Find where the given text appears and provide that cell's center as (X, Y) coordinate. 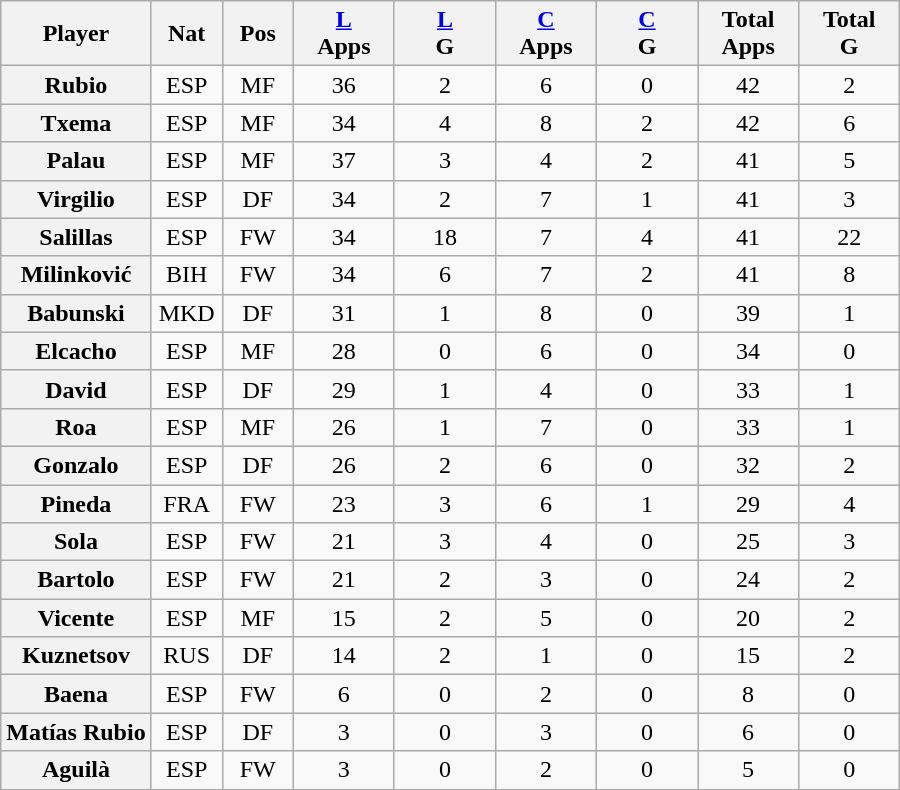
Palau (76, 161)
FRA (186, 503)
28 (344, 351)
L G (444, 34)
Vicente (76, 618)
Gonzalo (76, 465)
36 (344, 85)
18 (444, 237)
Nat (186, 34)
MKD (186, 313)
20 (748, 618)
Elcacho (76, 351)
TotalApps (748, 34)
31 (344, 313)
Sola (76, 542)
LApps (344, 34)
Virgilio (76, 199)
Salillas (76, 237)
Total G (850, 34)
David (76, 389)
Aguilà (76, 770)
32 (748, 465)
24 (748, 580)
Pineda (76, 503)
22 (850, 237)
25 (748, 542)
Baena (76, 694)
Bartolo (76, 580)
Roa (76, 427)
Player (76, 34)
23 (344, 503)
RUS (186, 656)
Kuznetsov (76, 656)
Matías Rubio (76, 732)
14 (344, 656)
37 (344, 161)
C G (646, 34)
CApps (546, 34)
Txema (76, 123)
Milinković (76, 275)
BIH (186, 275)
Rubio (76, 85)
39 (748, 313)
Babunski (76, 313)
Pos (258, 34)
